Scan for the cell matching the given text and deliver its [x, y] coordinate at center. 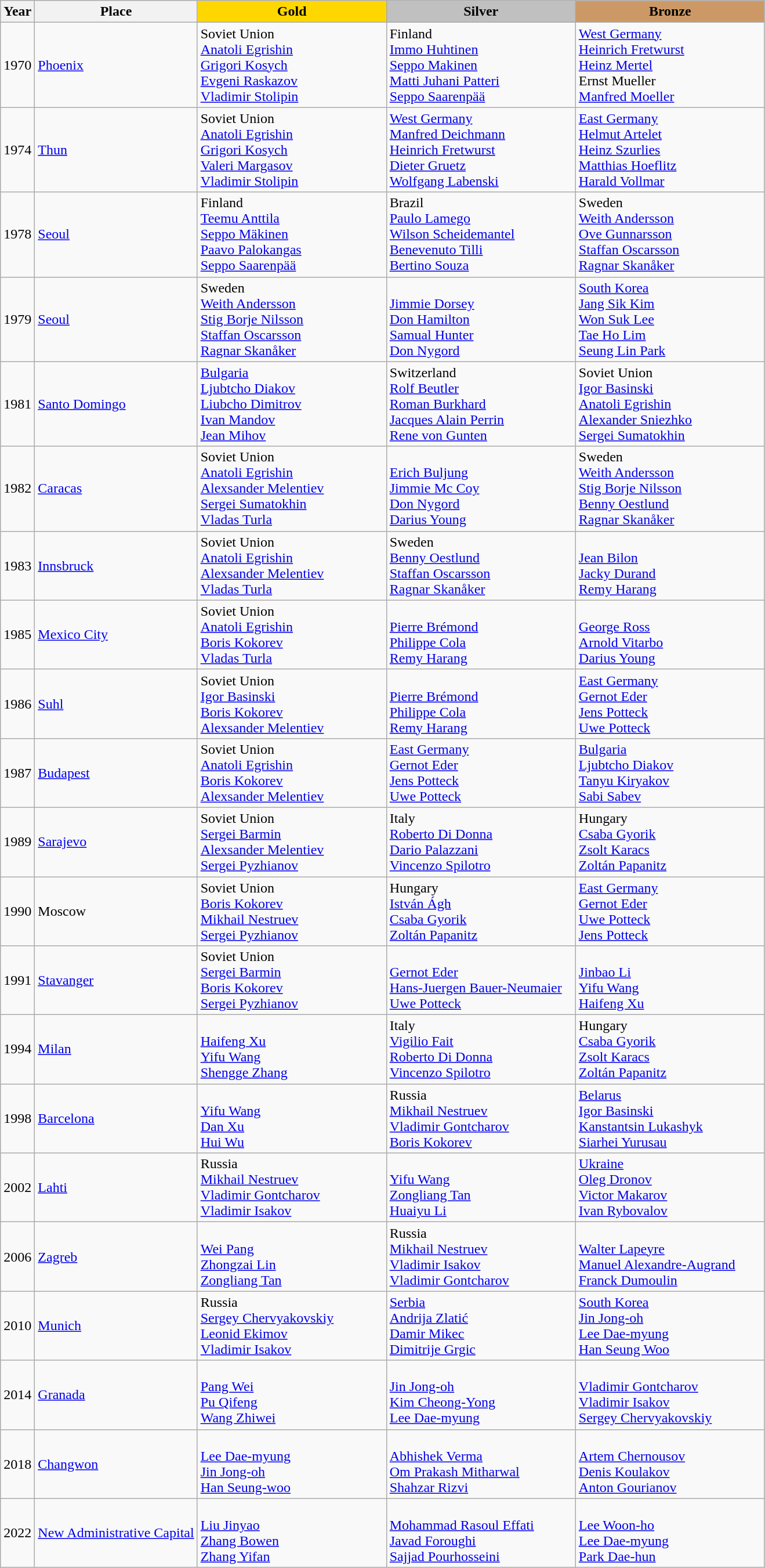
FinlandTeemu AnttilaSeppo MäkinenPaavo PalokangasSeppo Saarenpää [292, 234]
Soviet UnionAnatoli EgrishinBoris KokorevAlexsander Melentiev [292, 773]
2014 [17, 1395]
Budapest [116, 773]
Vladimir GontcharovVladimir IsakovSergey Chervyakovskiy [670, 1395]
Soviet UnionSergei BarminAlexsander MelentievSergei Pyzhianov [292, 841]
Sarajevo [116, 841]
SwedenWeith AnderssonStig Borje NilssonBenny OestlundRagnar Skanåker [670, 489]
New Administrative Capital [116, 1533]
Wei PangZhongzai LinZongliang Tan [292, 1257]
South KoreaJin Jong-ohLee Dae-myungHan Seung Woo [670, 1325]
George RossArnold VitarboDarius Young [670, 635]
FinlandImmo HuhtinenSeppo MakinenMatti Juhani PatteriSeppo Saarenpää [481, 65]
BrazilPaulo LamegoWilson ScheidemantelBenevenuto TilliBertino Souza [481, 234]
Innsbruck [116, 565]
2018 [17, 1464]
West GermanyHeinrich FretwurstHeinz MertelErnst MuellerManfred Moeller [670, 65]
2002 [17, 1187]
1986 [17, 703]
Moscow [116, 911]
BelarusIgor BasinskiKanstantsin LukashykSiarhei Yurusau [670, 1119]
SwedenWeith AnderssonStig Borje NilssonStaffan OscarssonRagnar Skanåker [292, 319]
Soviet UnionAnatoli EgrishinGrigori KosychValeri MargasovVladimir Stolipin [292, 150]
1979 [17, 319]
Santo Domingo [116, 404]
BulgariaLjubtcho DiakovLiubcho DimitrovIvan MandovJean Mihov [292, 404]
SerbiaAndrija ZlatićDamir MikecDimitrije Grgic [481, 1325]
RussiaMikhail NestruevVladimir IsakovVladimir Gontcharov [481, 1257]
Soviet UnionIgor BasinskiBoris KokorevAlexsander Melentiev [292, 703]
Soviet UnionBoris KokorevMikhail NestruevSergei Pyzhianov [292, 911]
Soviet UnionAnatoli EgrishinAlexsander MelentievSergei SumatokhinVladas Turla [292, 489]
2022 [17, 1533]
Granada [116, 1395]
SwitzerlandRolf BeutlerRoman BurkhardJacques Alain PerrinRene von Gunten [481, 404]
Gernot EderHans-Juergen Bauer-NeumaierUwe Potteck [481, 981]
Thun [116, 150]
Erich BuljungJimmie Mc CoyDon NygordDarius Young [481, 489]
1991 [17, 981]
Silver [481, 12]
RussiaSergey ChervyakovskiyLeonid EkimovVladimir Isakov [292, 1325]
SwedenWeith AnderssonOve GunnarssonStaffan OscarssonRagnar Skanåker [670, 234]
ItalyRoberto Di DonnaDario PalazzaniVincenzo Spilotro [481, 841]
Yifu WangDan XuHui Wu [292, 1119]
Place [116, 12]
Lee Woon-hoLee Dae-myungPark Dae-hun [670, 1533]
East GermanyHelmut ArteletHeinz SzurliesMatthias HoeflitzHarald Vollmar [670, 150]
1983 [17, 565]
ItalyVigilio FaitRoberto Di DonnaVincenzo Spilotro [481, 1049]
Liu JinyaoZhang BowenZhang Yifan [292, 1533]
1978 [17, 234]
Year [17, 12]
1998 [17, 1119]
RussiaMikhail NestruevVladimir GontcharovVladimir Isakov [292, 1187]
Mexico City [116, 635]
Soviet UnionAnatoli EgrishinGrigori KosychEvgeni RaskazovVladimir Stolipin [292, 65]
Yifu WangZongliang TanHuaiyu Li [481, 1187]
1981 [17, 404]
1970 [17, 65]
HungaryIstván ÁghCsaba GyorikZoltán Papanitz [481, 911]
Pang WeiPu QifengWang Zhiwei [292, 1395]
Haifeng XuYifu WangShengge Zhang [292, 1049]
BulgariaLjubtcho DiakovTanyu KiryakovSabi Sabev [670, 773]
Lee Dae-myungJin Jong-ohHan Seung-woo [292, 1464]
Jin Jong-ohKim Cheong-YongLee Dae-myung [481, 1395]
1989 [17, 841]
2010 [17, 1325]
1994 [17, 1049]
1974 [17, 150]
Soviet UnionAnatoli EgrishinAlexsander MelentievVladas Turla [292, 565]
SwedenBenny OestlundStaffan OscarssonRagnar Skanåker [481, 565]
Suhl [116, 703]
West GermanyManfred DeichmannHeinrich FretwurstDieter GruetzWolfgang Labenski [481, 150]
UkraineOleg DronovVictor MakarovIvan Rybovalov [670, 1187]
1982 [17, 489]
Bronze [670, 12]
RussiaMikhail NestruevVladimir GontcharovBoris Kokorev [481, 1119]
Soviet UnionAnatoli EgrishinBoris KokorevVladas Turla [292, 635]
Changwon [116, 1464]
Zagreb [116, 1257]
1987 [17, 773]
Mohammad Rasoul EffatiJavad ForoughiSajjad Pourhosseini [481, 1533]
Jean BilonJacky DurandRemy Harang [670, 565]
South KoreaJang Sik KimWon Suk LeeTae Ho LimSeung Lin Park [670, 319]
Jinbao LiYifu WangHaifeng Xu [670, 981]
1985 [17, 635]
1990 [17, 911]
Jimmie DorseyDon HamiltonSamual HunterDon Nygord [481, 319]
Soviet UnionIgor BasinskiAnatoli EgrishinAlexander SniezhkoSergei Sumatokhin [670, 404]
Abhishek VermaOm Prakash MitharwalShahzar Rizvi [481, 1464]
Barcelona [116, 1119]
Walter LapeyreManuel Alexandre-AugrandFranck Dumoulin [670, 1257]
Stavanger [116, 981]
2006 [17, 1257]
East GermanyGernot EderUwe PotteckJens Potteck [670, 911]
Munich [116, 1325]
Soviet UnionSergei BarminBoris KokorevSergei Pyzhianov [292, 981]
Gold [292, 12]
Artem ChernousovDenis KoulakovAnton Gourianov [670, 1464]
Phoenix [116, 65]
Milan [116, 1049]
Caracas [116, 489]
Lahti [116, 1187]
